Find where the given text appears and provide that cell's center as (x, y) coordinate. 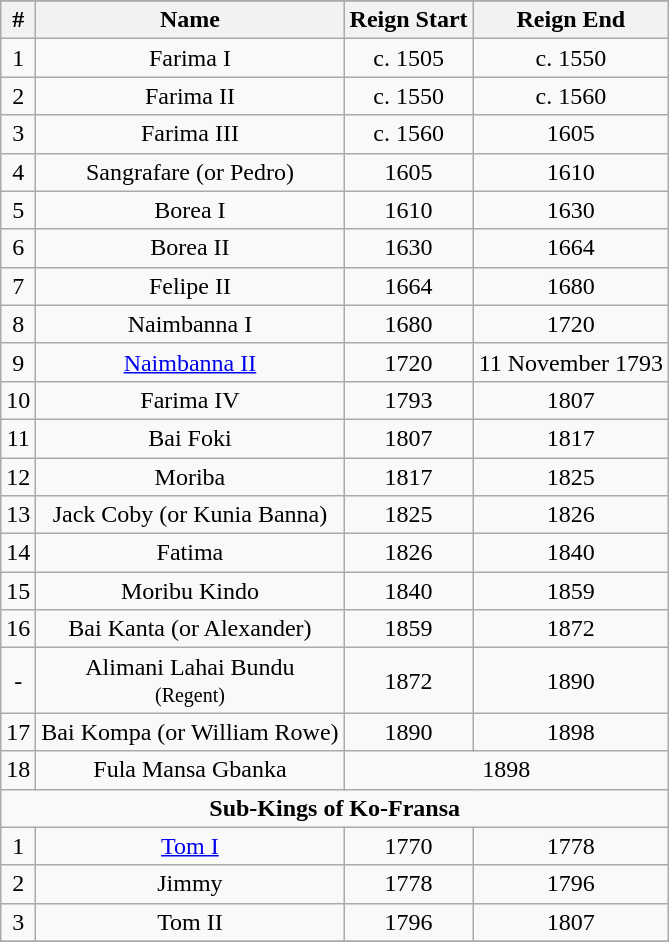
5 (18, 210)
Moribu Kindo (190, 591)
Alimani Lahai Bundu(Regent) (190, 680)
Naimbanna II (190, 362)
Moriba (190, 477)
Name (190, 20)
4 (18, 172)
# (18, 20)
Farima II (190, 96)
10 (18, 400)
7 (18, 286)
17 (18, 732)
13 (18, 515)
Fatima (190, 553)
16 (18, 629)
Naimbanna I (190, 324)
11 (18, 438)
Sangrafare (or Pedro) (190, 172)
Jack Coby (or Kunia Banna) (190, 515)
1770 (408, 846)
Borea I (190, 210)
Felipe II (190, 286)
Farima I (190, 58)
1793 (408, 400)
Fula Mansa Gbanka (190, 770)
Bai Kompa (or William Rowe) (190, 732)
Reign End (570, 20)
15 (18, 591)
8 (18, 324)
Tom II (190, 922)
18 (18, 770)
14 (18, 553)
9 (18, 362)
12 (18, 477)
Bai Kanta (or Alexander) (190, 629)
Sub-Kings of Ko-Fransa (335, 808)
Farima III (190, 134)
- (18, 680)
Bai Foki (190, 438)
Jimmy (190, 884)
6 (18, 248)
Borea II (190, 248)
Tom I (190, 846)
Farima IV (190, 400)
Reign Start (408, 20)
c. 1505 (408, 58)
11 November 1793 (570, 362)
